Search for the cell housing the specified text and yield its [x, y] center coordinate. 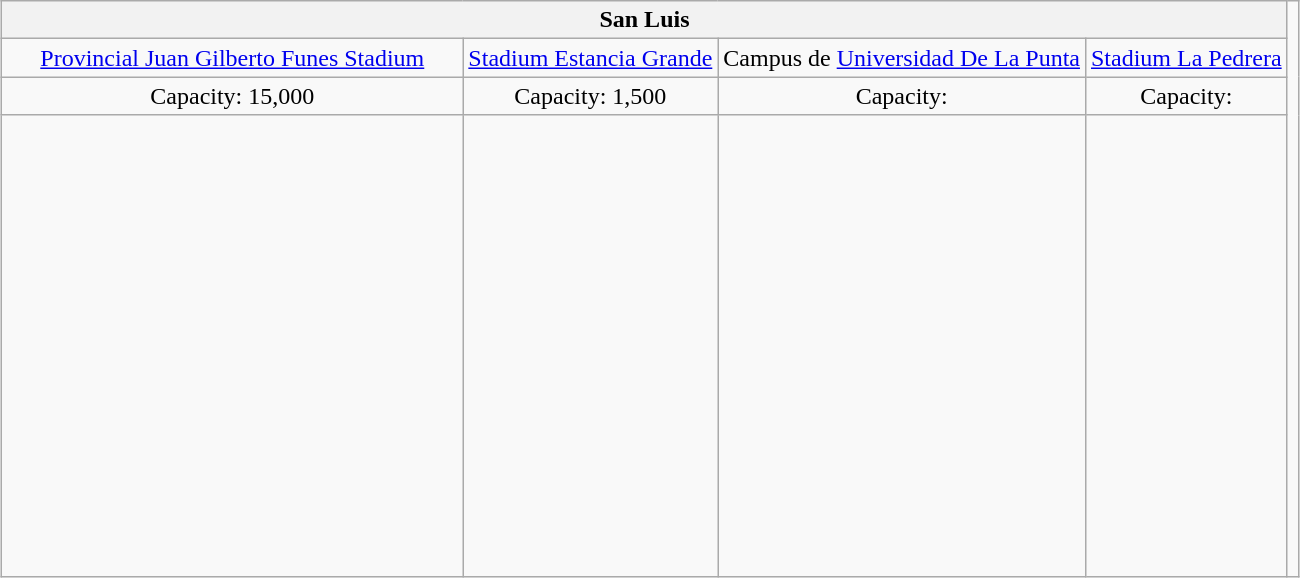
Campus de Universidad De La Punta [902, 58]
Stadium Estancia Grande [590, 58]
San Luis [644, 20]
Capacity: 1,500 [590, 96]
Provincial Juan Gilberto Funes Stadium [232, 58]
Stadium La Pedrera [1186, 58]
Capacity: 15,000 [232, 96]
